Identify which cell holds the provided text, then report its (X, Y) central coordinate. 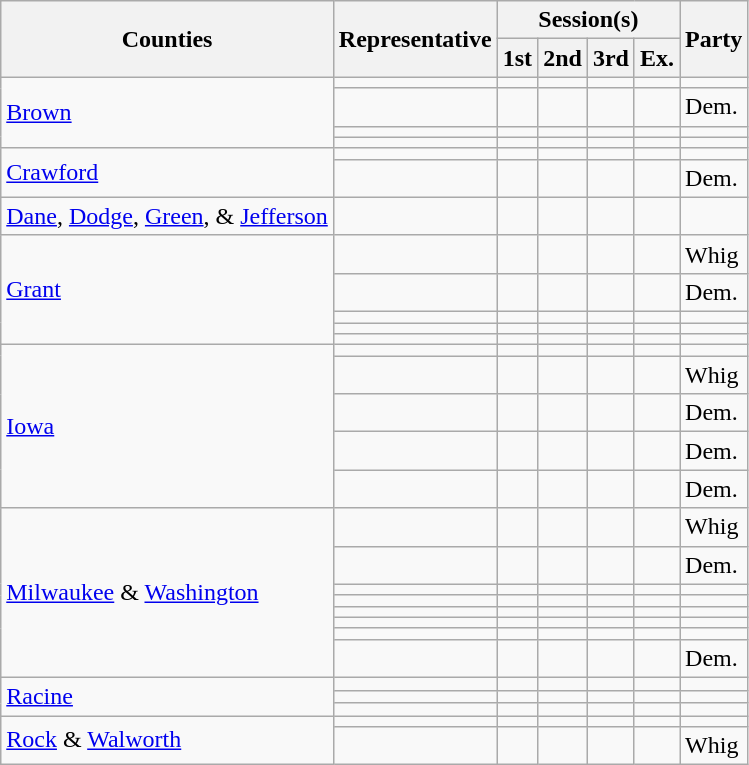
Racine (168, 696)
Party (714, 39)
Representative (415, 39)
Iowa (168, 426)
2nd (563, 58)
Crawford (168, 172)
Counties (168, 39)
3rd (610, 58)
Session(s) (588, 20)
Ex. (656, 58)
Brown (168, 112)
Dane, Dodge, Green, & Jefferson (168, 216)
Rock & Walworth (168, 740)
Grant (168, 290)
Milwaukee & Washington (168, 593)
1st (517, 58)
